Determine the [X, Y] coordinate at the center of the cell enclosing the given text.  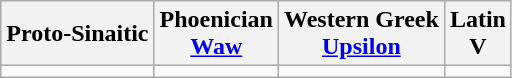
Proto-Sinaitic [78, 34]
PhoenicianWaw [216, 34]
LatinV [478, 34]
Western GreekUpsilon [361, 34]
